Find where the given text appears and provide that cell's center as [x, y] coordinate. 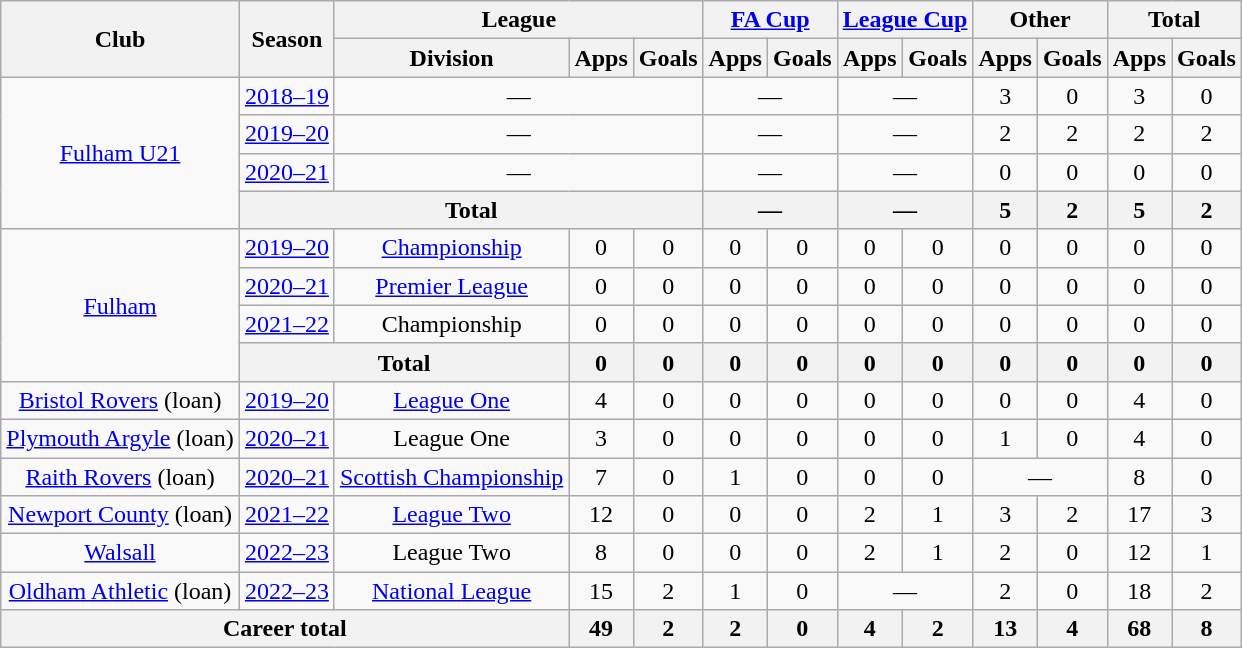
FA Cup [770, 20]
Premier League [451, 286]
National League [451, 591]
Division [451, 58]
7 [601, 477]
Newport County (loan) [120, 515]
Fulham [120, 305]
Other [1040, 20]
League [518, 20]
League Cup [905, 20]
49 [601, 629]
17 [1139, 515]
Bristol Rovers (loan) [120, 400]
Club [120, 39]
Career total [285, 629]
18 [1139, 591]
Oldham Athletic (loan) [120, 591]
Season [286, 39]
68 [1139, 629]
2018–19 [286, 96]
Raith Rovers (loan) [120, 477]
15 [601, 591]
Fulham U21 [120, 153]
Walsall [120, 553]
Scottish Championship [451, 477]
Plymouth Argyle (loan) [120, 438]
13 [1005, 629]
